Capture the cell that displays the provided text and extract its [x, y] central coordinate. 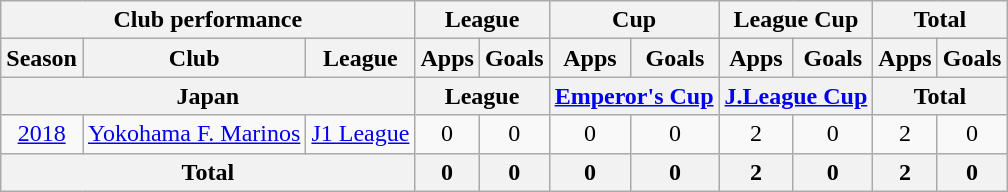
Club [194, 58]
Club performance [208, 20]
Season [42, 58]
J.League Cup [796, 96]
Yokohama F. Marinos [194, 134]
2018 [42, 134]
League Cup [796, 20]
J1 League [360, 134]
Japan [208, 96]
Emperor's Cup [634, 96]
Cup [634, 20]
